Identify which cell holds the provided text, then report its (X, Y) central coordinate. 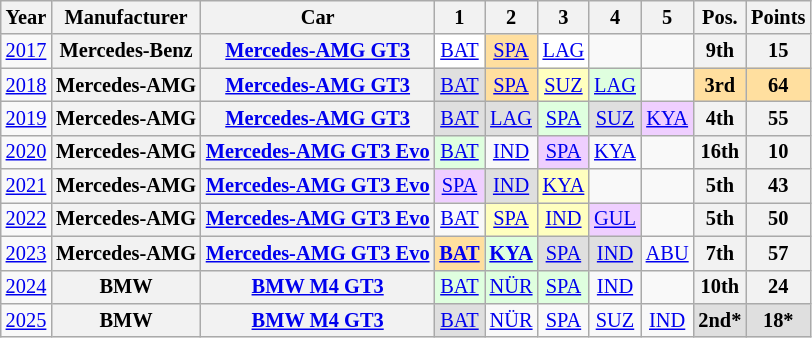
7th (720, 253)
Mercedes-Benz (126, 51)
Manufacturer (126, 17)
2019 (26, 118)
50 (778, 219)
2 (510, 17)
Points (778, 17)
2025 (26, 320)
15 (778, 51)
57 (778, 253)
2020 (26, 152)
Car (318, 17)
3rd (720, 85)
55 (778, 118)
2018 (26, 85)
43 (778, 186)
18* (778, 320)
64 (778, 85)
4th (720, 118)
10 (778, 152)
2022 (26, 219)
3 (564, 17)
2017 (26, 51)
2023 (26, 253)
2024 (26, 287)
1 (459, 17)
24 (778, 287)
Year (26, 17)
16th (720, 152)
Pos. (720, 17)
2021 (26, 186)
ABU (668, 253)
10th (720, 287)
4 (615, 17)
5 (668, 17)
2nd* (720, 320)
9th (720, 51)
GUL (615, 219)
